Locate the cell with the specified text and output its [x, y] center coordinate. 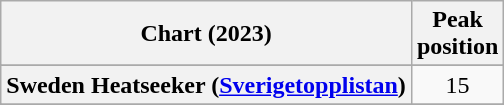
15 [457, 85]
Peakposition [457, 34]
Chart (2023) [206, 34]
Sweden Heatseeker (Sverigetopplistan) [206, 85]
